Output the (X, Y) coordinate of the center of the cell containing the given text.  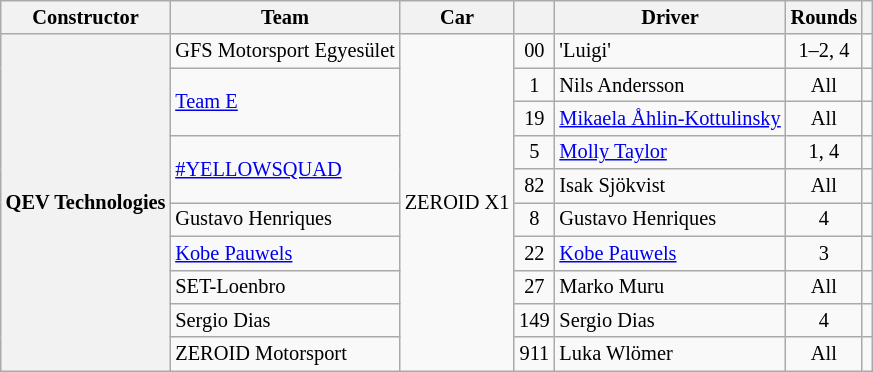
GFS Motorsport Egyesület (284, 51)
1–2, 4 (824, 51)
#YELLOWSQUAD (284, 168)
Luka Wlömer (670, 354)
ZEROID Motorsport (284, 354)
ZEROID X1 (457, 202)
00 (534, 51)
1 (534, 85)
Nils Andersson (670, 85)
1, 4 (824, 152)
3 (824, 253)
82 (534, 186)
QEV Technologies (86, 202)
Rounds (824, 17)
Isak Sjökvist (670, 186)
Team (284, 17)
Molly Taylor (670, 152)
911 (534, 354)
8 (534, 219)
Car (457, 17)
19 (534, 118)
5 (534, 152)
Driver (670, 17)
Mikaela Åhlin-Kottulinsky (670, 118)
Team E (284, 102)
Constructor (86, 17)
22 (534, 253)
'Luigi' (670, 51)
149 (534, 320)
SET-Loenbro (284, 287)
Marko Muru (670, 287)
27 (534, 287)
